Provide the (x, y) coordinate of the cell's center where the given text is located.  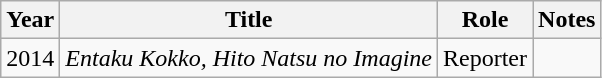
Title (249, 20)
Role (486, 20)
Entaku Kokko, Hito Natsu no Imagine (249, 58)
Notes (567, 20)
Year (30, 20)
2014 (30, 58)
Reporter (486, 58)
